Search for the cell housing the specified text and yield its (X, Y) center coordinate. 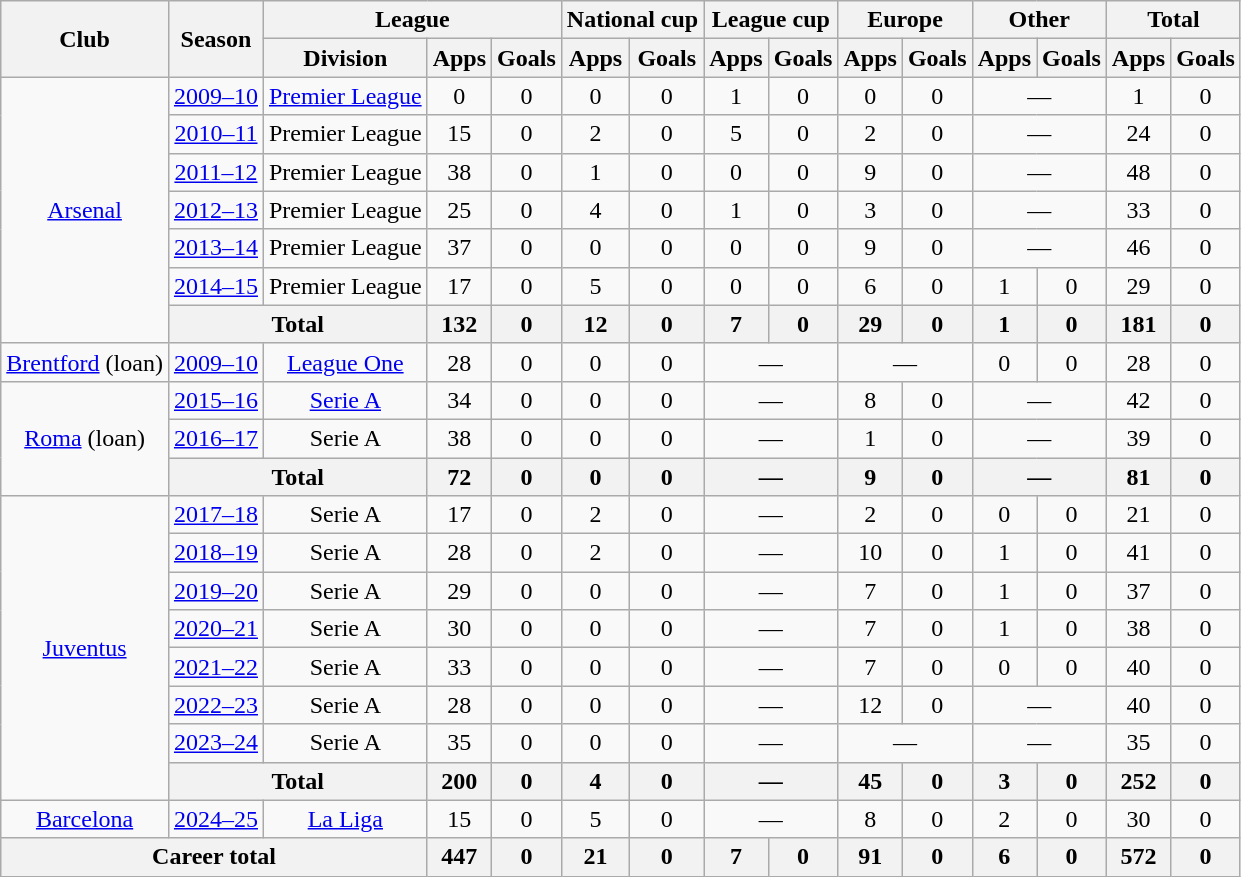
447 (459, 857)
Europe (905, 20)
24 (1138, 134)
Career total (214, 857)
2018–19 (216, 553)
2010–11 (216, 134)
200 (459, 781)
132 (459, 324)
2019–20 (216, 591)
Season (216, 39)
34 (459, 400)
45 (870, 781)
2014–15 (216, 286)
572 (1138, 857)
Club (85, 39)
39 (1138, 438)
Division (345, 58)
Juventus (85, 648)
72 (459, 477)
Arsenal (85, 210)
2015–16 (216, 400)
81 (1138, 477)
Other (1039, 20)
41 (1138, 553)
League One (345, 362)
La Liga (345, 819)
2017–18 (216, 515)
91 (870, 857)
42 (1138, 400)
Roma (loan) (85, 438)
Barcelona (85, 819)
2012–13 (216, 210)
25 (459, 210)
2011–12 (216, 172)
2013–14 (216, 248)
10 (870, 553)
2021–22 (216, 667)
National cup (632, 20)
181 (1138, 324)
2023–24 (216, 743)
2024–25 (216, 819)
League (412, 20)
48 (1138, 172)
2020–21 (216, 629)
2022–23 (216, 705)
46 (1138, 248)
252 (1138, 781)
2016–17 (216, 438)
Brentford (loan) (85, 362)
League cup (771, 20)
